Identify which cell holds the provided text, then report its [X, Y] central coordinate. 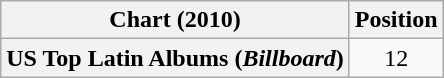
12 [396, 58]
US Top Latin Albums (Billboard) [176, 58]
Position [396, 20]
Chart (2010) [176, 20]
